Scan for the cell matching the given text and deliver its [X, Y] coordinate at center. 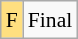
Final [50, 20]
F [12, 20]
